Pinpoint the cell where the given text exists, returning its [x, y] midpoint coordinate. 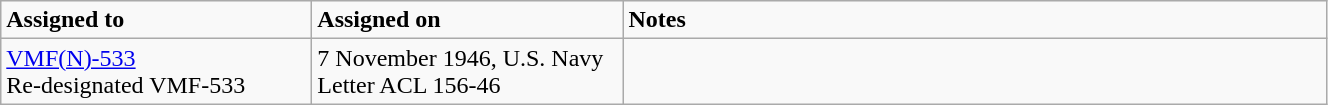
7 November 1946, U.S. Navy Letter ACL 156-46 [468, 72]
Assigned to [156, 20]
Notes [975, 20]
Assigned on [468, 20]
VMF(N)-533Re-designated VMF-533 [156, 72]
